Extract the [x, y] coordinate from the center of the cell holding the provided text.  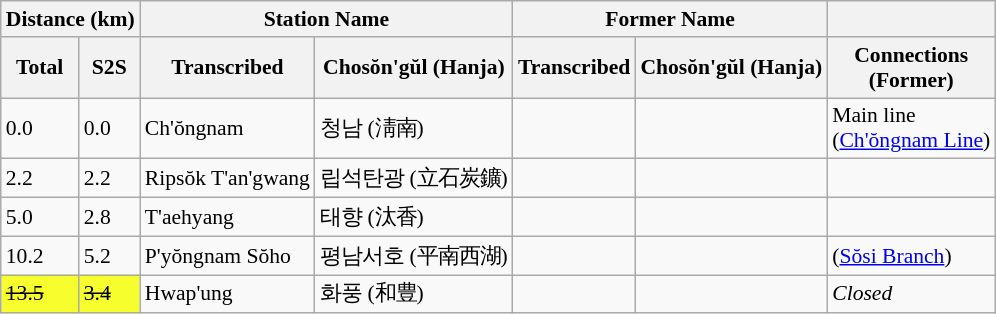
Ripsŏk T'an'gwang [228, 178]
Connections(Former) [911, 68]
P'yŏngnam Sŏho [228, 256]
S2S [110, 68]
(Sŏsi Branch) [911, 256]
13.5 [40, 294]
Ch'ŏngnam [228, 128]
립석탄광 (立石炭鑛) [414, 178]
Total [40, 68]
평남서호 (平南西湖) [414, 256]
10.2 [40, 256]
5.0 [40, 218]
Hwap'ung [228, 294]
2.8 [110, 218]
5.2 [110, 256]
Distance (km) [70, 19]
Former Name [670, 19]
태향 (汰香) [414, 218]
Main line(Ch'ŏngnam Line) [911, 128]
T'aehyang [228, 218]
화풍 (和豊) [414, 294]
청남 (淸南) [414, 128]
Closed [911, 294]
Station Name [326, 19]
3.4 [110, 294]
